Scan for the cell matching the given text and deliver its [X, Y] coordinate at center. 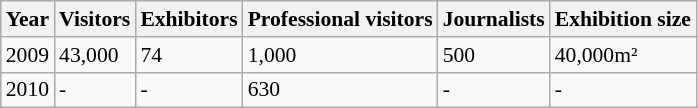
43,000 [94, 55]
1,000 [340, 55]
Journalists [494, 19]
500 [494, 55]
Visitors [94, 19]
40,000m² [623, 55]
74 [188, 55]
2010 [28, 90]
Year [28, 19]
2009 [28, 55]
Professional visitors [340, 19]
630 [340, 90]
Exhibitors [188, 19]
Exhibition size [623, 19]
